Pinpoint the cell where the given text exists, returning its (X, Y) midpoint coordinate. 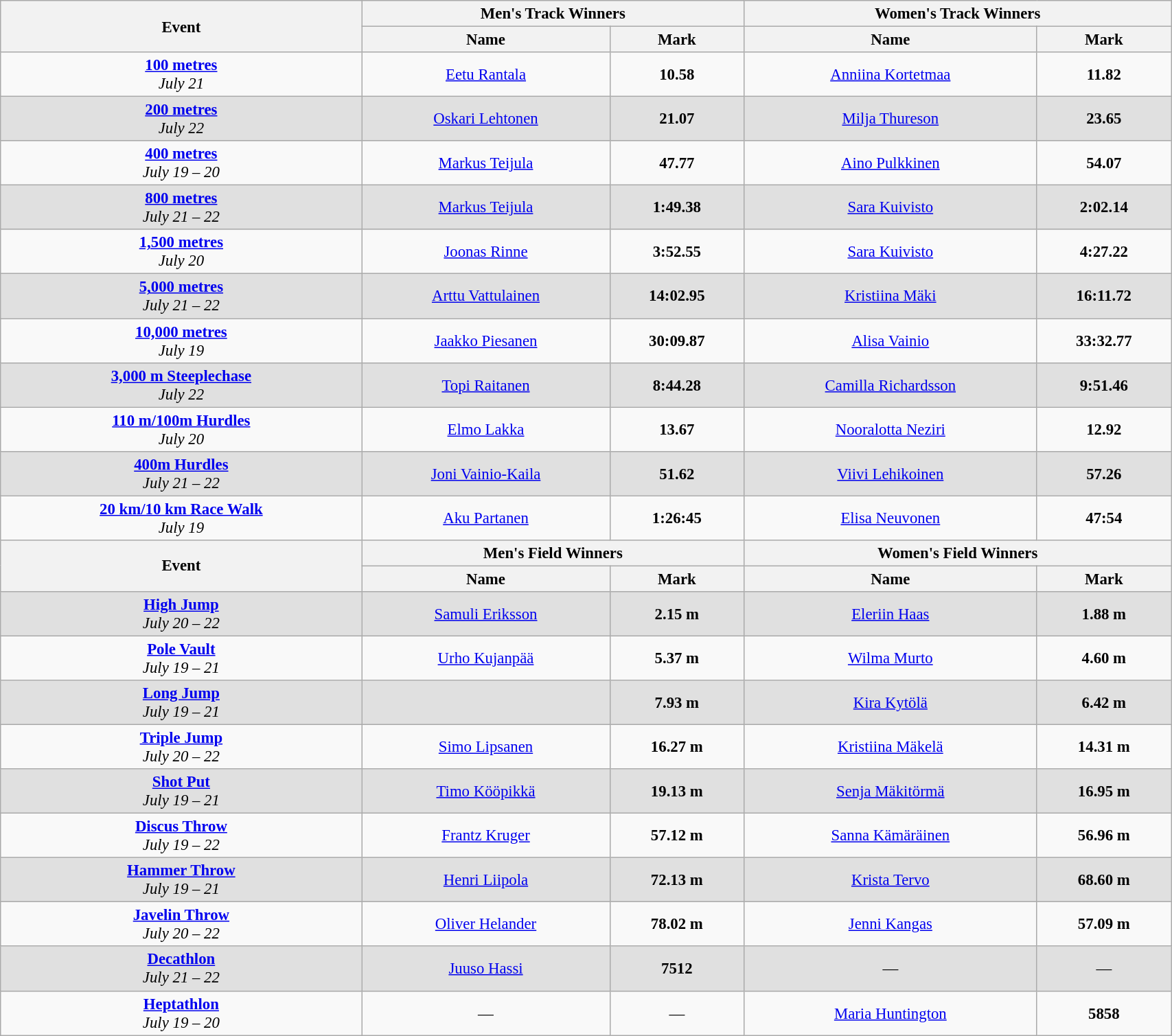
Henri Liipola (486, 880)
5.37 m (677, 658)
57.26 (1104, 474)
400 metresJuly 19 – 20 (181, 163)
6.42 m (1104, 703)
Aino Pulkkinen (891, 163)
1.88 m (1104, 614)
72.13 m (677, 880)
Men's Track Winners (553, 14)
10,000 metresJuly 19 (181, 341)
Timo Kööpikkä (486, 791)
56.96 m (1104, 836)
4.60 m (1104, 658)
Long JumpJuly 19 – 21 (181, 703)
16.95 m (1104, 791)
12.92 (1104, 430)
Krista Tervo (891, 880)
20 km/10 km Race WalkJuly 19 (181, 518)
High JumpJuly 20 – 22 (181, 614)
51.62 (677, 474)
7512 (677, 969)
Jaakko Piesanen (486, 341)
33:32.77 (1104, 341)
8:44.28 (677, 384)
Hammer ThrowJuly 19 – 21 (181, 880)
110 m/100m HurdlesJuly 20 (181, 430)
Joni Vainio-Kaila (486, 474)
21.07 (677, 119)
200 metresJuly 22 (181, 119)
Sanna Kämäräinen (891, 836)
Simo Lipsanen (486, 747)
Jenni Kangas (891, 924)
19.13 m (677, 791)
Milja Thureson (891, 119)
54.07 (1104, 163)
Pole VaultJuly 19 – 21 (181, 658)
Anniina Kortetmaa (891, 74)
16.27 m (677, 747)
Frantz Kruger (486, 836)
78.02 m (677, 924)
DecathlonJuly 21 – 22 (181, 969)
Aku Partanen (486, 518)
3,000 m SteeplechaseJuly 22 (181, 384)
57.09 m (1104, 924)
14.31 m (1104, 747)
Senja Mäkitörmä (891, 791)
Eleriin Haas (891, 614)
13.67 (677, 430)
1,500 metresJuly 20 (181, 251)
Kristiina Mäki (891, 297)
Elisa Neuvonen (891, 518)
16:11.72 (1104, 297)
Nooralotta Neziri (891, 430)
Triple JumpJuly 20 – 22 (181, 747)
Eetu Rantala (486, 74)
2:02.14 (1104, 207)
47:54 (1104, 518)
Women's Track Winners (958, 14)
9:51.46 (1104, 384)
Elmo Lakka (486, 430)
Kristiina Mäkelä (891, 747)
1:49.38 (677, 207)
100 metresJuly 21 (181, 74)
5,000 metresJuly 21 – 22 (181, 297)
23.65 (1104, 119)
5858 (1104, 1013)
Viivi Lehikoinen (891, 474)
Joonas Rinne (486, 251)
800 metresJuly 21 – 22 (181, 207)
Camilla Richardsson (891, 384)
400m HurdlesJuly 21 – 22 (181, 474)
7.93 m (677, 703)
4:27.22 (1104, 251)
47.77 (677, 163)
10.58 (677, 74)
Urho Kujanpää (486, 658)
11.82 (1104, 74)
Alisa Vainio (891, 341)
2.15 m (677, 614)
Oliver Helander (486, 924)
HeptathlonJuly 19 – 20 (181, 1013)
Wilma Murto (891, 658)
68.60 m (1104, 880)
Women's Field Winners (958, 553)
Kira Kytölä (891, 703)
57.12 m (677, 836)
3:52.55 (677, 251)
Juuso Hassi (486, 969)
Javelin ThrowJuly 20 – 22 (181, 924)
Samuli Eriksson (486, 614)
Arttu Vattulainen (486, 297)
Discus ThrowJuly 19 – 22 (181, 836)
14:02.95 (677, 297)
Topi Raitanen (486, 384)
1:26:45 (677, 518)
Oskari Lehtonen (486, 119)
30:09.87 (677, 341)
Maria Huntington (891, 1013)
Shot PutJuly 19 – 21 (181, 791)
Men's Field Winners (553, 553)
